For the text-containing cell, return its midpoint in [x, y] coordinate format. 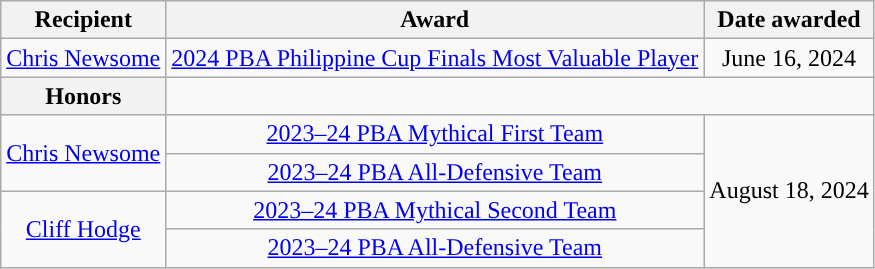
Date awarded [789, 20]
Recipient [84, 20]
Cliff Hodge [84, 229]
2023–24 PBA Mythical Second Team [435, 210]
Award [435, 20]
June 16, 2024 [789, 58]
August 18, 2024 [789, 191]
2024 PBA Philippine Cup Finals Most Valuable Player [435, 58]
Honors [84, 96]
2023–24 PBA Mythical First Team [435, 134]
